Return [x, y] of the center of cell containing provided text 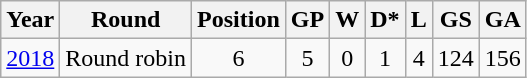
1 [385, 58]
6 [239, 58]
4 [418, 58]
GA [502, 20]
Position [239, 20]
Year [30, 20]
GP [307, 20]
124 [456, 58]
GS [456, 20]
W [348, 20]
L [418, 20]
0 [348, 58]
D* [385, 20]
156 [502, 58]
2018 [30, 58]
Round [126, 20]
5 [307, 58]
Round robin [126, 58]
